Find where the given text appears and provide that cell's center as [x, y] coordinate. 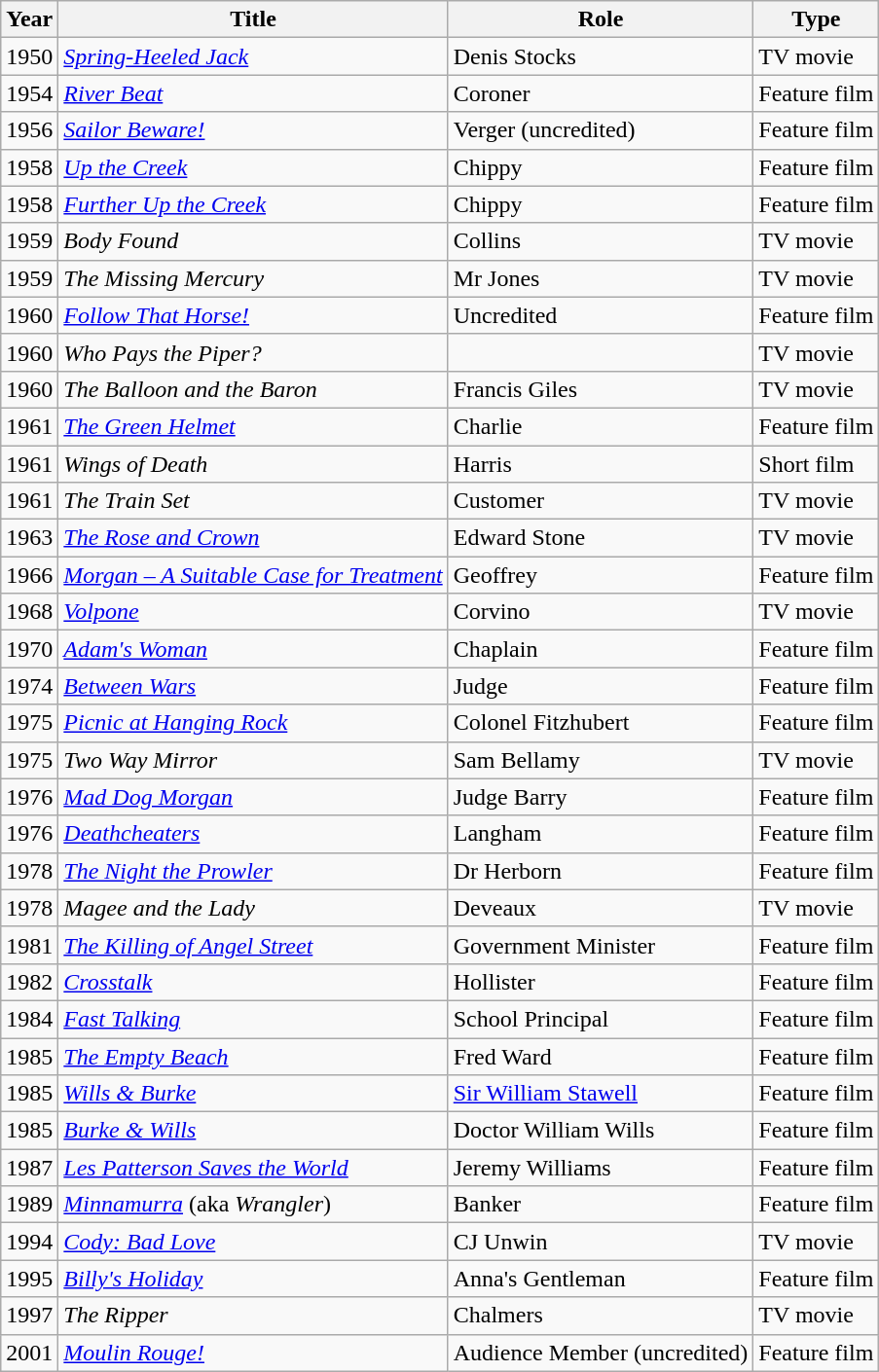
The Green Helmet [253, 426]
Harris [601, 464]
Government Minister [601, 945]
Charlie [601, 426]
Type [816, 19]
1956 [29, 130]
Burke & Wills [253, 1131]
School Principal [601, 1019]
Mr Jones [601, 278]
Langham [601, 834]
The Killing of Angel Street [253, 945]
Fred Ward [601, 1056]
The Night the Prowler [253, 871]
The Balloon and the Baron [253, 389]
CJ Unwin [601, 1242]
Colonel Fitzhubert [601, 723]
Judge [601, 686]
Crosstalk [253, 982]
Verger (uncredited) [601, 130]
Banker [601, 1205]
1984 [29, 1019]
Deveaux [601, 908]
2001 [29, 1353]
Billy's Holiday [253, 1279]
Who Pays the Piper? [253, 352]
River Beat [253, 93]
Cody: Bad Love [253, 1242]
Customer [601, 501]
Year [29, 19]
1995 [29, 1279]
1963 [29, 538]
1954 [29, 93]
Deathcheaters [253, 834]
Title [253, 19]
Sam Bellamy [601, 760]
Anna's Gentleman [601, 1279]
Body Found [253, 241]
1950 [29, 56]
Uncredited [601, 315]
Coroner [601, 93]
Spring-Heeled Jack [253, 56]
1966 [29, 575]
Adam's Woman [253, 649]
The Empty Beach [253, 1056]
The Missing Mercury [253, 278]
Judge Barry [601, 797]
Role [601, 19]
Edward Stone [601, 538]
The Rose and Crown [253, 538]
Hollister [601, 982]
Wings of Death [253, 464]
Up the Creek [253, 167]
Chalmers [601, 1316]
Les Patterson Saves the World [253, 1168]
Further Up the Creek [253, 204]
Dr Herborn [601, 871]
Short film [816, 464]
Geoffrey [601, 575]
Doctor William Wills [601, 1131]
Moulin Rouge! [253, 1353]
1970 [29, 649]
Audience Member (uncredited) [601, 1353]
Chaplain [601, 649]
Between Wars [253, 686]
Mad Dog Morgan [253, 797]
Corvino [601, 612]
Magee and the Lady [253, 908]
Picnic at Hanging Rock [253, 723]
1989 [29, 1205]
Two Way Mirror [253, 760]
Jeremy Williams [601, 1168]
Wills & Burke [253, 1094]
The Train Set [253, 501]
Sailor Beware! [253, 130]
1997 [29, 1316]
Volpone [253, 612]
1974 [29, 686]
Morgan – A Suitable Case for Treatment [253, 575]
1982 [29, 982]
1987 [29, 1168]
Fast Talking [253, 1019]
Francis Giles [601, 389]
Sir William Stawell [601, 1094]
1968 [29, 612]
Denis Stocks [601, 56]
The Ripper [253, 1316]
Minnamurra (aka Wrangler) [253, 1205]
Follow That Horse! [253, 315]
Collins [601, 241]
1994 [29, 1242]
1981 [29, 945]
